Detect which cell encompasses the target text, then output its (x, y) center coordinate. 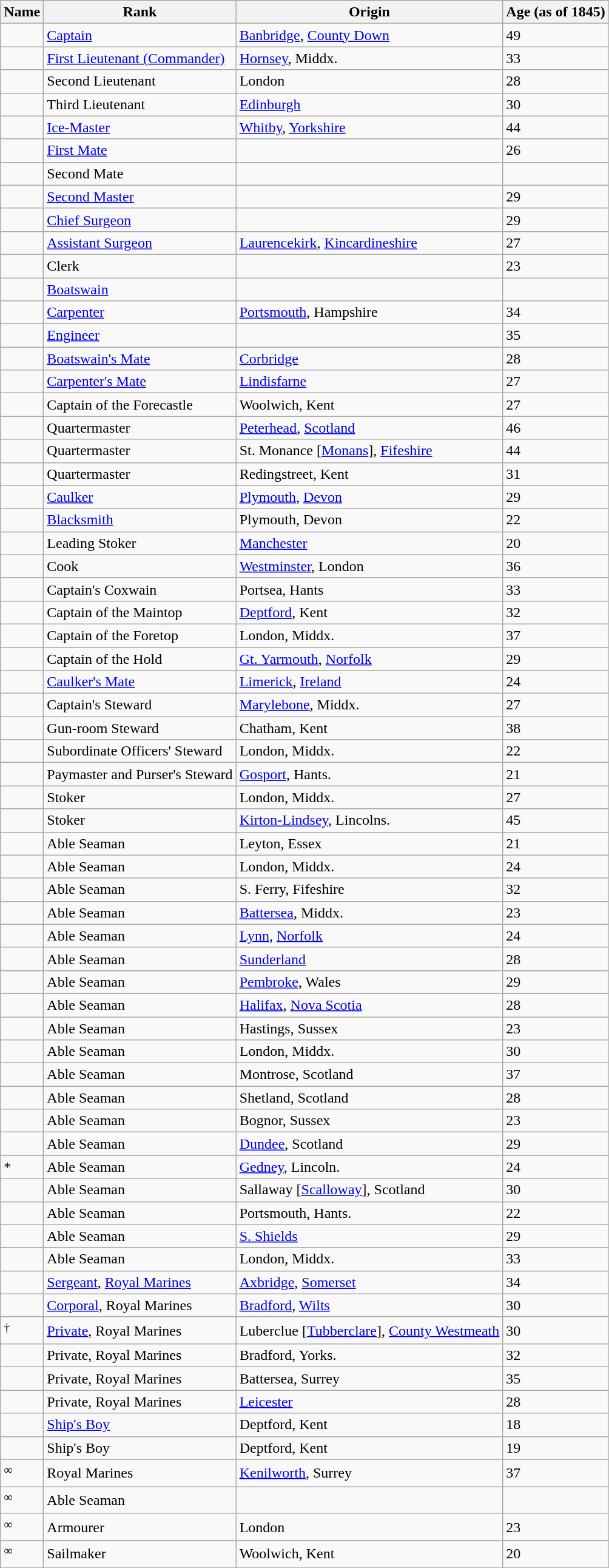
Captain's Coxwain (140, 589)
Paymaster and Purser's Steward (140, 774)
Captain (140, 35)
Leyton, Essex (369, 843)
Kenilworth, Surrey (369, 1473)
Boatswain (140, 289)
Captain of the Maintop (140, 612)
First Mate (140, 150)
38 (556, 728)
Name (22, 12)
Captain's Steward (140, 705)
Clerk (140, 266)
Redingstreet, Kent (369, 474)
Armourer (140, 1527)
18 (556, 1425)
Kirton-Lindsey, Lincolns. (369, 820)
Portsmouth, Hampshire (369, 313)
Halifax, Nova Scotia (369, 1005)
Battersea, Surrey (369, 1379)
Caulker (140, 497)
Carpenter (140, 313)
Whitby, Yorkshire (369, 127)
Bognor, Sussex (369, 1121)
Royal Marines (140, 1473)
First Lieutenant (Commander) (140, 58)
* (22, 1167)
Bradford, Yorks. (369, 1356)
Captain of the Hold (140, 658)
St. Monance [Monans], Fifeshire (369, 451)
45 (556, 820)
Blacksmith (140, 520)
Westminster, London (369, 566)
Gt. Yarmouth, Norfolk (369, 658)
Sunderland (369, 959)
† (22, 1330)
Peterhead, Scotland (369, 428)
Engineer (140, 336)
Corbridge (369, 359)
Sailmaker (140, 1555)
Lindisfarne (369, 382)
Captain of the Forecastle (140, 405)
Carpenter's Mate (140, 382)
19 (556, 1448)
Limerick, Ireland (369, 682)
Banbridge, County Down (369, 35)
Age (as of 1845) (556, 12)
Leading Stoker (140, 543)
S. Shields (369, 1236)
31 (556, 474)
26 (556, 150)
Battersea, Middx. (369, 913)
Hastings, Sussex (369, 1029)
Corporal, Royal Marines (140, 1305)
Boatswain's Mate (140, 359)
Pembroke, Wales (369, 982)
Shetland, Scotland (369, 1098)
Gun-room Steward (140, 728)
Edinburgh (369, 104)
Subordinate Officers' Steward (140, 751)
Chatham, Kent (369, 728)
Sallaway [Scalloway], Scotland (369, 1190)
Gedney, Lincoln. (369, 1167)
49 (556, 35)
Axbridge, Somerset (369, 1282)
Third Lieutenant (140, 104)
Cook (140, 566)
Chief Surgeon (140, 220)
Bradford, Wilts (369, 1305)
Ice-Master (140, 127)
Sergeant, Royal Marines (140, 1282)
Hornsey, Middx. (369, 58)
Dundee, Scotland (369, 1144)
Luberclue [Tubberclare], County Westmeath (369, 1330)
36 (556, 566)
Second Mate (140, 174)
Second Lieutenant (140, 81)
Origin (369, 12)
Manchester (369, 543)
46 (556, 428)
Caulker's Mate (140, 682)
Portsea, Hants (369, 589)
Portsmouth, Hants. (369, 1213)
Leicester (369, 1402)
Gosport, Hants. (369, 774)
Rank (140, 12)
Assistant Surgeon (140, 243)
S. Ferry, Fifeshire (369, 890)
Second Master (140, 197)
Laurencekirk, Kincardineshire (369, 243)
Captain of the Foretop (140, 635)
Montrose, Scotland (369, 1075)
Marylebone, Middx. (369, 705)
Lynn, Norfolk (369, 936)
